Return the (X, Y) coordinate for the center point of the cell that contains the specified text.  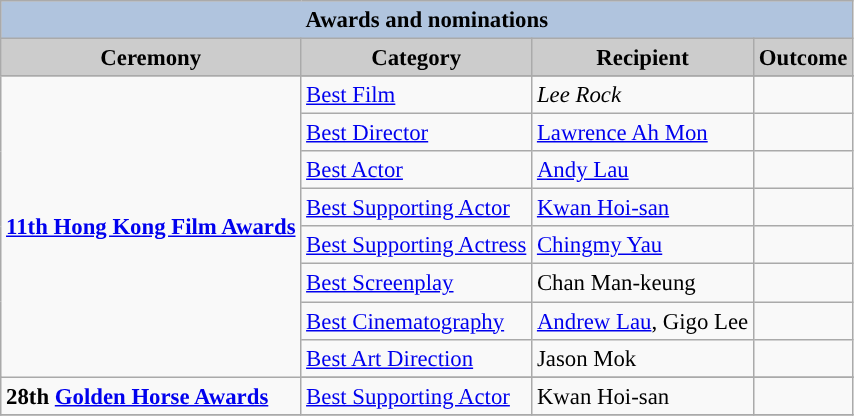
Awards and nominations (427, 20)
Best Film (416, 95)
Andy Lau (643, 170)
Best Cinematography (416, 321)
28th Golden Horse Awards (151, 396)
Best Supporting Actress (416, 245)
Best Actor (416, 170)
Best Art Direction (416, 358)
Jason Mok (643, 358)
Lee Rock (643, 95)
11th Hong Kong Film Awards (151, 226)
Best Screenplay (416, 283)
Category (416, 58)
Recipient (643, 58)
Ceremony (151, 58)
Outcome (804, 58)
Andrew Lau, Gigo Lee (643, 321)
Chingmy Yau (643, 245)
Lawrence Ah Mon (643, 133)
Chan Man-keung (643, 283)
Best Director (416, 133)
